From the cell containing the given text, extract its center point as (X, Y) coordinate. 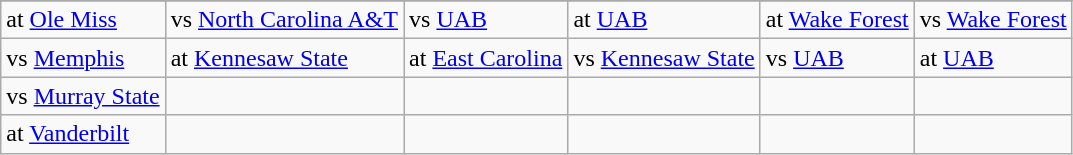
at Wake Forest (837, 20)
vs North Carolina A&T (284, 20)
at East Carolina (486, 58)
vs Murray State (83, 96)
at Ole Miss (83, 20)
vs Kennesaw State (664, 58)
vs Memphis (83, 58)
at Vanderbilt (83, 134)
at Kennesaw State (284, 58)
vs Wake Forest (993, 20)
